Pinpoint the cell where the given text exists, returning its (x, y) midpoint coordinate. 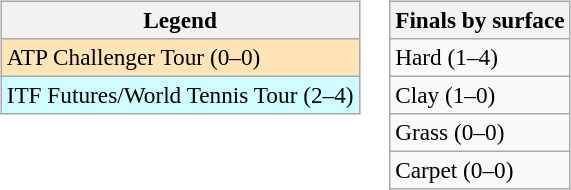
ATP Challenger Tour (0–0) (180, 57)
Clay (1–0) (480, 95)
Hard (1–4) (480, 57)
ITF Futures/World Tennis Tour (2–4) (180, 95)
Grass (0–0) (480, 133)
Carpet (0–0) (480, 171)
Finals by surface (480, 20)
Legend (180, 20)
